Locate the cell with the specified text and output its [x, y] center coordinate. 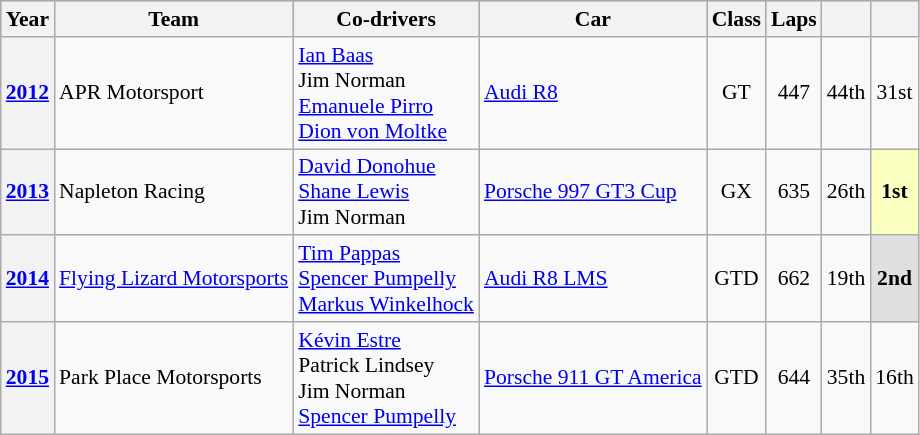
Kévin Estre Patrick Lindsey Jim Norman Spencer Pumpelly [386, 378]
Year [28, 19]
Class [736, 19]
Porsche 997 GT3 Cup [593, 192]
19th [846, 280]
Audi R8 [593, 93]
644 [794, 378]
David Donohue Shane Lewis Jim Norman [386, 192]
GT [736, 93]
Flying Lizard Motorsports [174, 280]
35th [846, 378]
Napleton Racing [174, 192]
447 [794, 93]
Ian Baas Jim Norman Emanuele Pirro Dion von Moltke [386, 93]
2nd [894, 280]
Laps [794, 19]
662 [794, 280]
Team [174, 19]
Park Place Motorsports [174, 378]
Co-drivers [386, 19]
635 [794, 192]
1st [894, 192]
GX [736, 192]
2015 [28, 378]
Tim Pappas Spencer Pumpelly Markus Winkelhock [386, 280]
2013 [28, 192]
2014 [28, 280]
Porsche 911 GT America [593, 378]
31st [894, 93]
26th [846, 192]
Car [593, 19]
2012 [28, 93]
APR Motorsport [174, 93]
16th [894, 378]
44th [846, 93]
Audi R8 LMS [593, 280]
